Return the [X, Y] coordinate for the center point of the cell that contains the specified text.  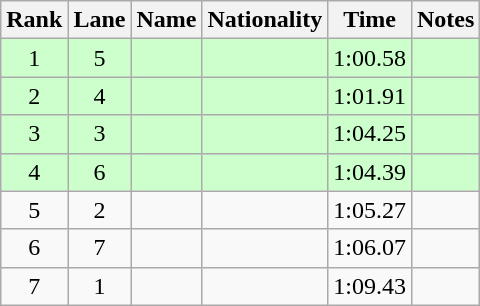
1:06.07 [370, 248]
1:04.39 [370, 172]
1:04.25 [370, 134]
Rank [34, 20]
1:09.43 [370, 286]
1:01.91 [370, 96]
Notes [445, 20]
Nationality [265, 20]
1:05.27 [370, 210]
Name [166, 20]
Time [370, 20]
Lane [100, 20]
1:00.58 [370, 58]
